Capture the cell that displays the provided text and extract its (X, Y) central coordinate. 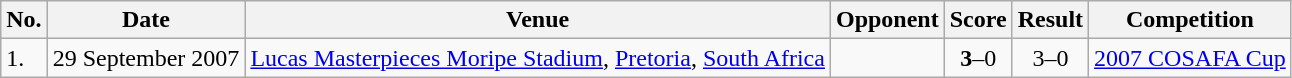
Opponent (887, 20)
Date (146, 20)
29 September 2007 (146, 58)
Competition (1190, 20)
Lucas Masterpieces Moripe Stadium, Pretoria, South Africa (538, 58)
Score (978, 20)
Result (1050, 20)
1. (24, 58)
Venue (538, 20)
No. (24, 20)
2007 COSAFA Cup (1190, 58)
